Search for the cell housing the specified text and yield its (X, Y) center coordinate. 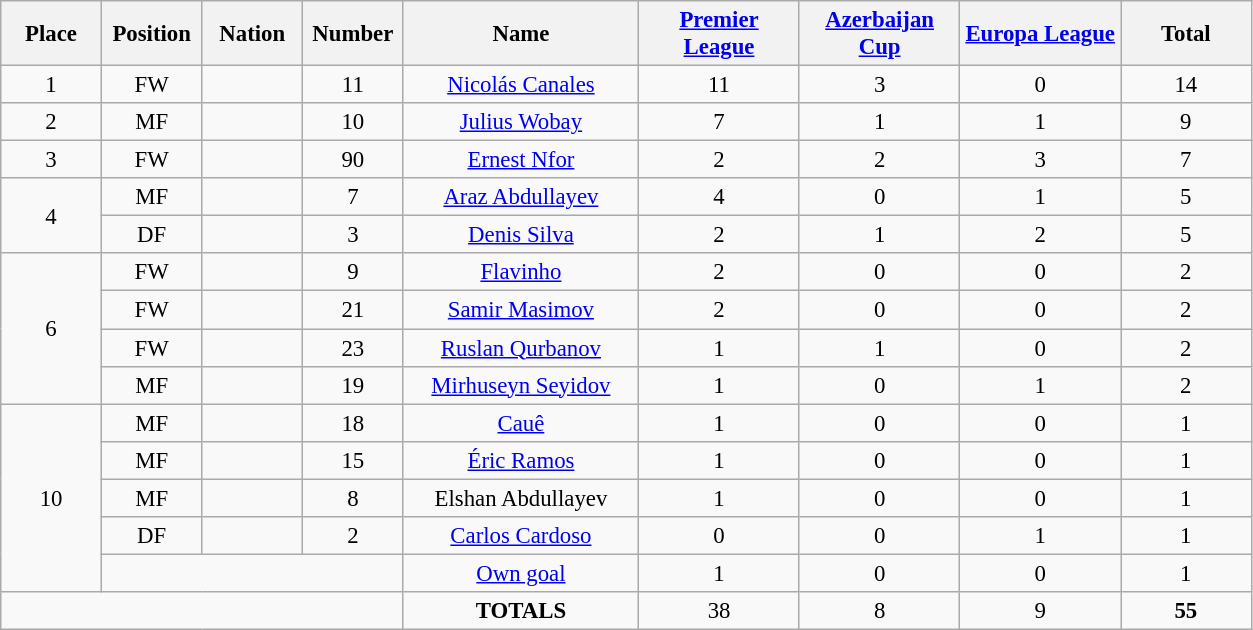
Nicolás Canales (521, 85)
Denis Silva (521, 235)
Éric Ramos (521, 460)
Azerbaijan Cup (880, 34)
19 (354, 385)
Ruslan Qurbanov (521, 348)
Mirhuseyn Seyidov (521, 385)
TOTALS (521, 611)
Premier League (720, 34)
14 (1186, 85)
Ernest Nfor (521, 160)
90 (354, 160)
15 (354, 460)
Own goal (521, 573)
Flavinho (521, 273)
21 (354, 310)
Elshan Abdullayev (521, 498)
Total (1186, 34)
Julius Wobay (521, 122)
Cauê (521, 423)
Place (52, 34)
Araz Abdullayev (521, 197)
Number (354, 34)
23 (354, 348)
Name (521, 34)
Carlos Cardoso (521, 536)
6 (52, 329)
38 (720, 611)
18 (354, 423)
Position (152, 34)
Nation (252, 34)
Europa League (1040, 34)
55 (1186, 611)
Samir Masimov (521, 310)
